Capture the cell that displays the provided text and extract its (x, y) central coordinate. 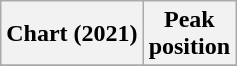
Peakposition (189, 34)
Chart (2021) (72, 34)
